Locate the cell with the specified text and output its (X, Y) center coordinate. 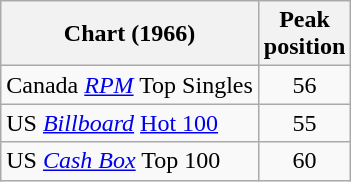
Peakposition (304, 34)
Canada RPM Top Singles (130, 85)
US Billboard Hot 100 (130, 123)
56 (304, 85)
60 (304, 161)
Chart (1966) (130, 34)
55 (304, 123)
US Cash Box Top 100 (130, 161)
